Determine the (X, Y) coordinate at the center of the cell enclosing the given text.  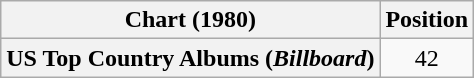
Position (427, 20)
42 (427, 58)
Chart (1980) (190, 20)
US Top Country Albums (Billboard) (190, 58)
